Identify which cell holds the provided text, then report its [X, Y] central coordinate. 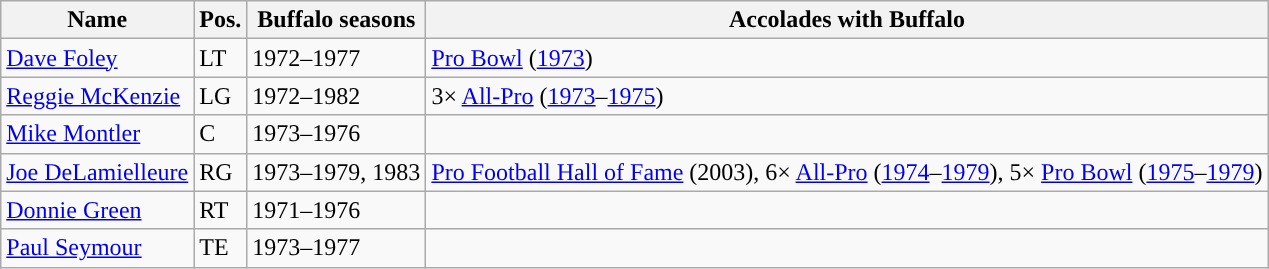
RT [220, 210]
LG [220, 96]
RG [220, 172]
1972–1982 [336, 96]
TE [220, 248]
C [220, 134]
Pro Football Hall of Fame (2003), 6× All-Pro (1974–1979), 5× Pro Bowl (1975–1979) [847, 172]
Mike Montler [98, 134]
1971–1976 [336, 210]
Name [98, 20]
1973–1979, 1983 [336, 172]
LT [220, 58]
Paul Seymour [98, 248]
Buffalo seasons [336, 20]
1973–1977 [336, 248]
1973–1976 [336, 134]
Pos. [220, 20]
3× All-Pro (1973–1975) [847, 96]
Dave Foley [98, 58]
Pro Bowl (1973) [847, 58]
Joe DeLamielleure [98, 172]
Accolades with Buffalo [847, 20]
Donnie Green [98, 210]
1972–1977 [336, 58]
Reggie McKenzie [98, 96]
